Provide the [X, Y] coordinate of the cell's center where the given text is located.  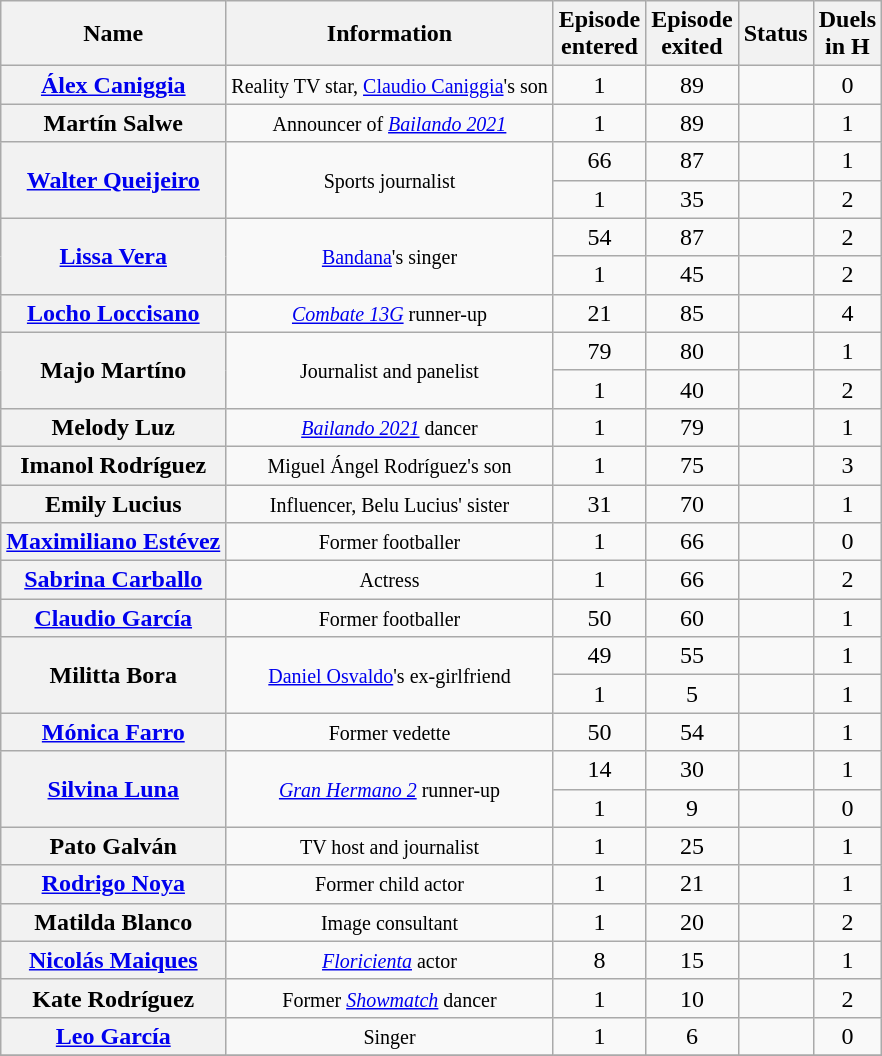
Bailando 2021 dancer [390, 427]
Militta Bora [114, 675]
Rodrigo Noya [114, 884]
9 [692, 808]
40 [692, 389]
4 [847, 313]
Status [776, 34]
Kate Rodríguez [114, 998]
Journalist and panelist [390, 370]
Sabrina Carballo [114, 580]
35 [692, 199]
Influencer, Belu Lucius' sister [390, 503]
TV host and journalist [390, 846]
30 [692, 770]
Silvina Luna [114, 789]
10 [692, 998]
85 [692, 313]
Information [390, 34]
20 [692, 922]
80 [692, 351]
Miguel Ángel Rodríguez's son [390, 465]
25 [692, 846]
Martín Salwe [114, 123]
5 [692, 694]
Duelsin H [847, 34]
Matilda Blanco [114, 922]
Walter Queijeiro [114, 180]
3 [847, 465]
Mónica Farro [114, 732]
Former Showmatch dancer [390, 998]
Episodeentered [599, 34]
Claudio García [114, 618]
Former child actor [390, 884]
55 [692, 656]
Bandana's singer [390, 256]
Gran Hermano 2 runner-up [390, 789]
Reality TV star, Claudio Caniggia's son [390, 85]
70 [692, 503]
Combate 13G runner-up [390, 313]
14 [599, 770]
49 [599, 656]
Former vedette [390, 732]
31 [599, 503]
Episodeexited [692, 34]
Melody Luz [114, 427]
15 [692, 960]
Emily Lucius [114, 503]
Nicolás Maiques [114, 960]
Name [114, 34]
Floricienta actor [390, 960]
45 [692, 275]
Daniel Osvaldo's ex-girlfriend [390, 675]
75 [692, 465]
Lissa Vera [114, 256]
Pato Galván [114, 846]
Álex Caniggia [114, 85]
8 [599, 960]
Singer [390, 1036]
Sports journalist [390, 180]
Announcer of Bailando 2021 [390, 123]
Locho Loccisano [114, 313]
60 [692, 618]
Majo Martíno [114, 370]
6 [692, 1036]
Leo García [114, 1036]
Imanol Rodríguez [114, 465]
Image consultant [390, 922]
Maximiliano Estévez [114, 542]
Actress [390, 580]
